Pinpoint the cell where the given text exists, returning its (X, Y) midpoint coordinate. 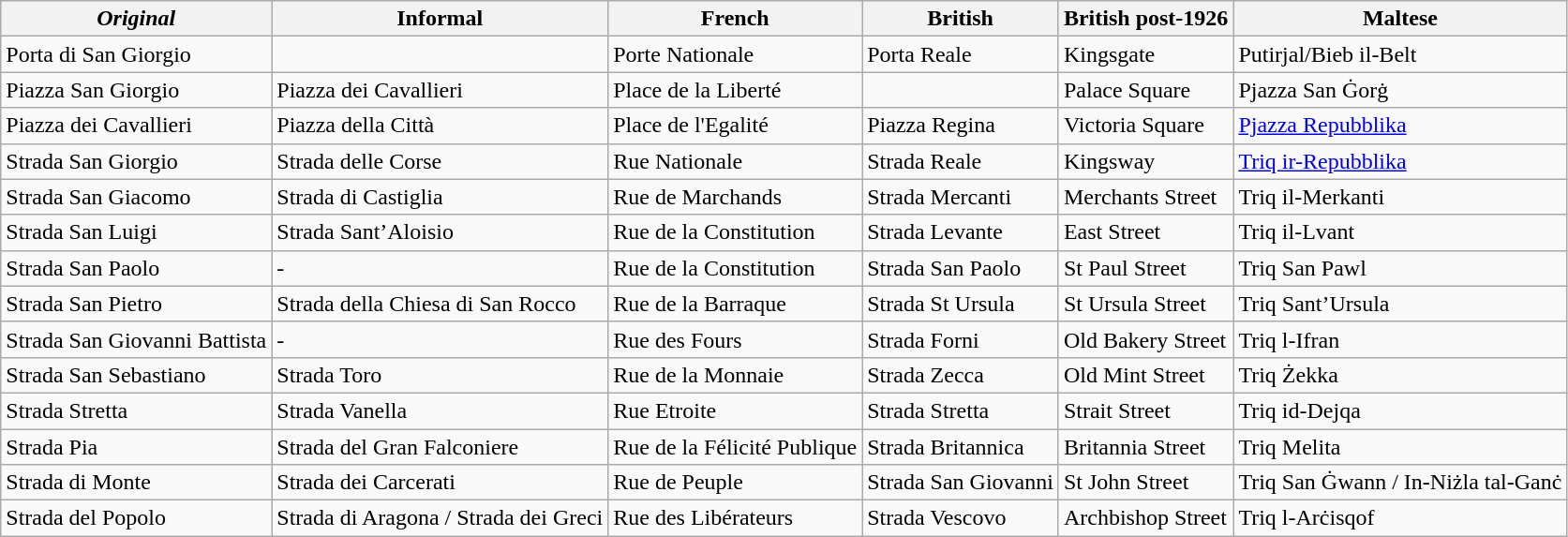
Maltese (1400, 19)
Piazza della Città (441, 126)
British post-1926 (1145, 19)
Rue de la Barraque (735, 304)
Archbishop Street (1145, 518)
Triq il-Lvant (1400, 232)
Porta di San Giorgio (137, 54)
Strada San Sebastiano (137, 375)
Rue de la Monnaie (735, 375)
Rue Nationale (735, 161)
Putirjal/Bieb il-Belt (1400, 54)
Strada San Giovanni (961, 483)
French (735, 19)
Strada Britannica (961, 447)
Triq San Pawl (1400, 268)
Triq Melita (1400, 447)
Rue de Marchands (735, 197)
Strada San Giovanni Battista (137, 339)
Strada Forni (961, 339)
Strada Levante (961, 232)
Strada delle Corse (441, 161)
Kingsgate (1145, 54)
Old Bakery Street (1145, 339)
Triq Żekka (1400, 375)
Triq ir-Repubblika (1400, 161)
Strada Zecca (961, 375)
Piazza Regina (961, 126)
Strada di Monte (137, 483)
Britannia Street (1145, 447)
Strada di Castiglia (441, 197)
Porte Nationale (735, 54)
Strada San Giorgio (137, 161)
Triq Sant’Ursula (1400, 304)
Rue Etroite (735, 410)
Strada Mercanti (961, 197)
Strada del Popolo (137, 518)
Kingsway (1145, 161)
St Paul Street (1145, 268)
Strada San Luigi (137, 232)
Strada Vescovo (961, 518)
Piazza San Giorgio (137, 90)
Strada Pia (137, 447)
Place de l'Egalité (735, 126)
Triq il-Merkanti (1400, 197)
Rue des Libérateurs (735, 518)
Strada di Aragona / Strada dei Greci (441, 518)
Strada del Gran Falconiere (441, 447)
Pjazza San Ġorġ (1400, 90)
Strada St Ursula (961, 304)
Triq San Ġwann / In-Niżla tal-Ganċ (1400, 483)
Rue des Fours (735, 339)
Triq id-Dejqa (1400, 410)
Old Mint Street (1145, 375)
Original (137, 19)
Victoria Square (1145, 126)
Porta Reale (961, 54)
St Ursula Street (1145, 304)
Strada dei Carcerati (441, 483)
Triq l-Arċisqof (1400, 518)
Palace Square (1145, 90)
East Street (1145, 232)
St John Street (1145, 483)
Place de la Liberté (735, 90)
Pjazza Repubblika (1400, 126)
Strada Reale (961, 161)
Rue de la Félicité Publique (735, 447)
Informal (441, 19)
Strada San Giacomo (137, 197)
Strada Vanella (441, 410)
British (961, 19)
Merchants Street (1145, 197)
Strada della Chiesa di San Rocco (441, 304)
Strada San Pietro (137, 304)
Strait Street (1145, 410)
Rue de Peuple (735, 483)
Triq l-Ifran (1400, 339)
Strada Sant’Aloisio (441, 232)
Strada Toro (441, 375)
